Provide the [x, y] coordinate of the cell's center where the given text is located.  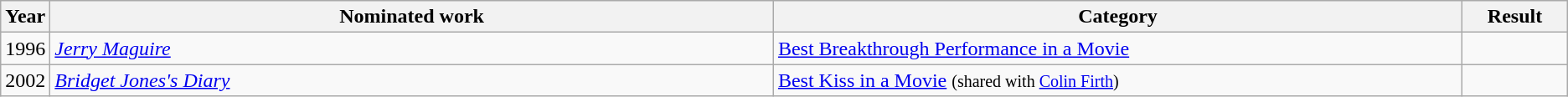
2002 [25, 80]
Year [25, 17]
Jerry Maguire [412, 48]
Result [1515, 17]
Best Kiss in a Movie (shared with Colin Firth) [1117, 80]
1996 [25, 48]
Best Breakthrough Performance in a Movie [1117, 48]
Nominated work [412, 17]
Bridget Jones's Diary [412, 80]
Category [1117, 17]
